From the cell containing the given text, extract its center point as [X, Y] coordinate. 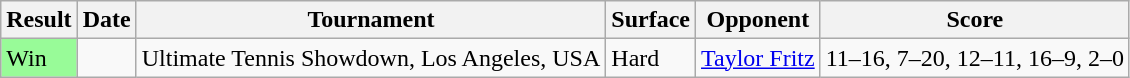
Score [974, 20]
Ultimate Tennis Showdown, Los Angeles, USA [371, 58]
Date [106, 20]
Hard [651, 58]
Result [39, 20]
Tournament [371, 20]
Taylor Fritz [758, 58]
Win [39, 58]
Surface [651, 20]
11–16, 7–20, 12–11, 16–9, 2–0 [974, 58]
Opponent [758, 20]
